Determine the (X, Y) coordinate at the center of the cell enclosing the given text.  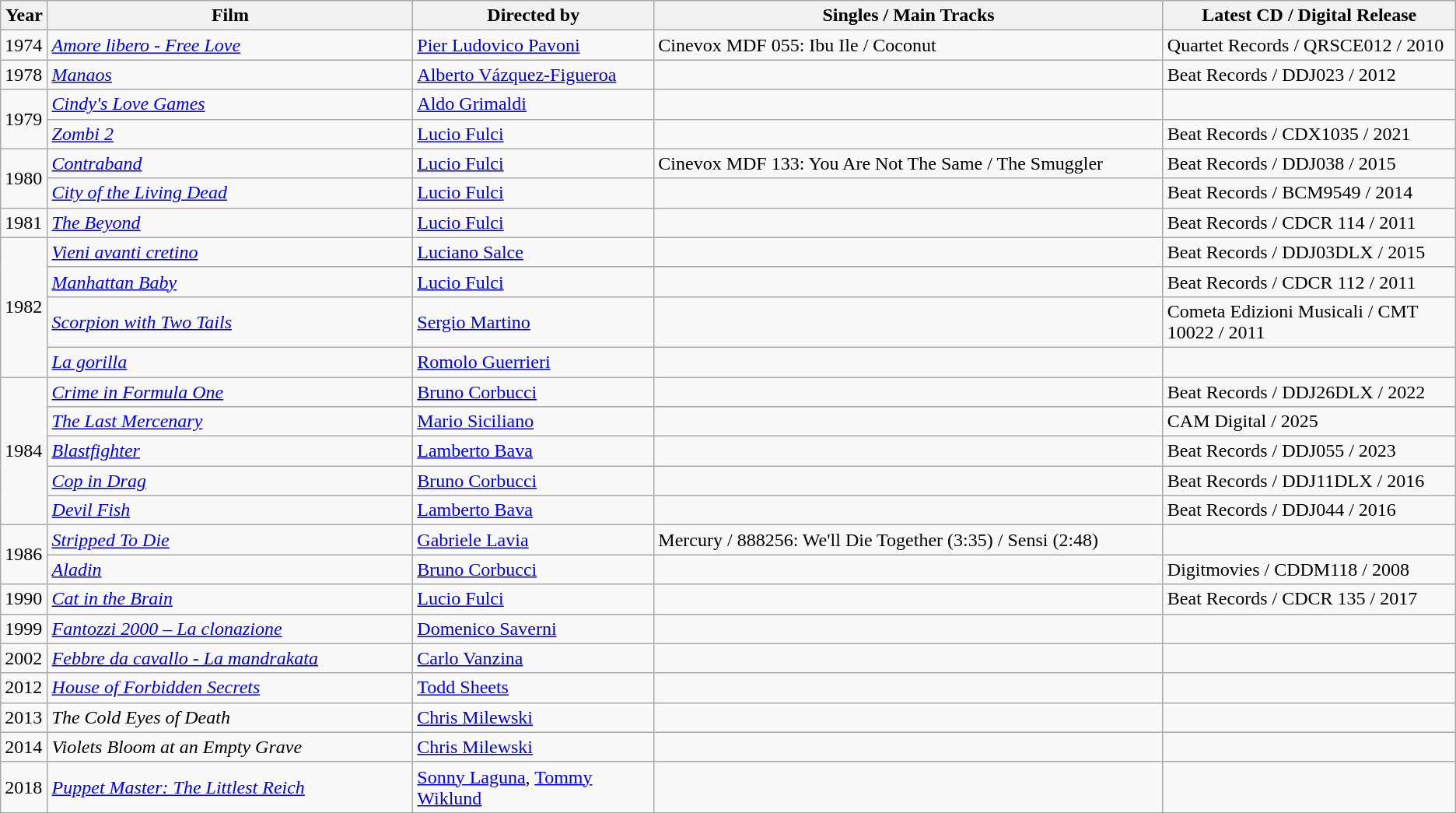
Gabriele Lavia (534, 540)
Sonny Laguna, Tommy Wiklund (534, 787)
Manhattan Baby (230, 282)
2013 (24, 717)
Zombi 2 (230, 134)
Cinevox MDF 055: Ibu Ile / Coconut (908, 45)
Pier Ludovico Pavoni (534, 45)
2018 (24, 787)
2014 (24, 747)
Beat Records / CDCR 114 / 2011 (1309, 223)
Manaos (230, 75)
1978 (24, 75)
1986 (24, 555)
1980 (24, 178)
Luciano Salce (534, 252)
Cinevox MDF 133: You Are Not The Same / The Smuggler (908, 163)
Digitmovies / CDDM118 / 2008 (1309, 569)
Year (24, 16)
Singles / Main Tracks (908, 16)
Aldo Grimaldi (534, 104)
Puppet Master: The Littlest Reich (230, 787)
Beat Records / DDJ044 / 2016 (1309, 510)
The Last Mercenary (230, 422)
Contraband (230, 163)
Quartet Records / QRSCE012 / 2010 (1309, 45)
Beat Records / DDJ26DLX / 2022 (1309, 391)
1974 (24, 45)
Violets Bloom at an Empty Grave (230, 747)
Carlo Vanzina (534, 658)
Todd Sheets (534, 688)
Cometa Edizioni Musicali / CMT 10022 / 2011 (1309, 322)
Beat Records / DDJ055 / 2023 (1309, 451)
1979 (24, 119)
Cop in Drag (230, 481)
Beat Records / DDJ03DLX / 2015 (1309, 252)
The Beyond (230, 223)
Domenico Saverni (534, 629)
Beat Records / BCM9549 / 2014 (1309, 193)
Beat Records / DDJ023 / 2012 (1309, 75)
Beat Records / CDCR 135 / 2017 (1309, 599)
Romolo Guerrieri (534, 362)
The Cold Eyes of Death (230, 717)
Aladin (230, 569)
Mercury / 888256: We'll Die Together (3:35) / Sensi (2:48) (908, 540)
House of Forbidden Secrets (230, 688)
1999 (24, 629)
Cat in the Brain (230, 599)
Beat Records / CDX1035 / 2021 (1309, 134)
Beat Records / DDJ11DLX / 2016 (1309, 481)
1990 (24, 599)
Sergio Martino (534, 322)
Film (230, 16)
Stripped To Die (230, 540)
City of the Living Dead (230, 193)
Beat Records / DDJ038 / 2015 (1309, 163)
2002 (24, 658)
Febbre da cavallo - La mandrakata (230, 658)
CAM Digital / 2025 (1309, 422)
Beat Records / CDCR 112 / 2011 (1309, 282)
Alberto Vázquez-Figueroa (534, 75)
Latest CD / Digital Release (1309, 16)
Vieni avanti cretino (230, 252)
Blastfighter (230, 451)
1981 (24, 223)
2012 (24, 688)
La gorilla (230, 362)
Directed by (534, 16)
Devil Fish (230, 510)
Mario Siciliano (534, 422)
Fantozzi 2000 – La clonazione (230, 629)
Crime in Formula One (230, 391)
Amore libero - Free Love (230, 45)
Scorpion with Two Tails (230, 322)
Cindy's Love Games (230, 104)
1984 (24, 450)
1982 (24, 307)
